Extract the [X, Y] coordinate from the center of the cell holding the provided text.  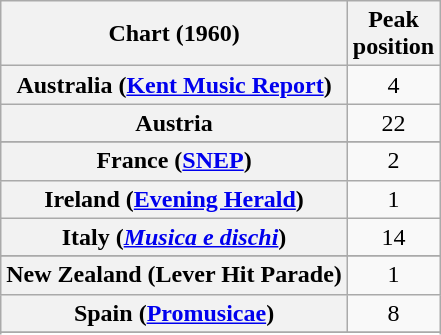
2 [393, 161]
Australia (Kent Music Report) [174, 85]
Chart (1960) [174, 34]
22 [393, 123]
New Zealand (Lever Hit Parade) [174, 275]
8 [393, 313]
Italy (Musica e dischi) [174, 237]
Ireland (Evening Herald) [174, 199]
Peakposition [393, 34]
Spain (Promusicae) [174, 313]
4 [393, 85]
France (SNEP) [174, 161]
14 [393, 237]
Austria [174, 123]
